Provide the [X, Y] coordinate of the cell's center where the given text is located.  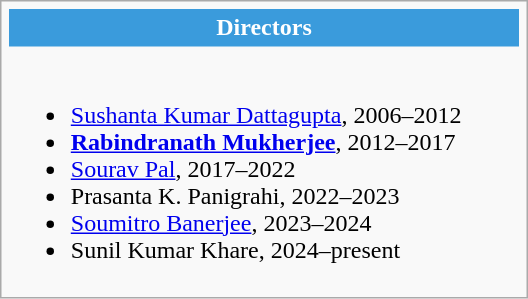
Directors [264, 28]
